Detect which cell encompasses the target text, then output its (X, Y) center coordinate. 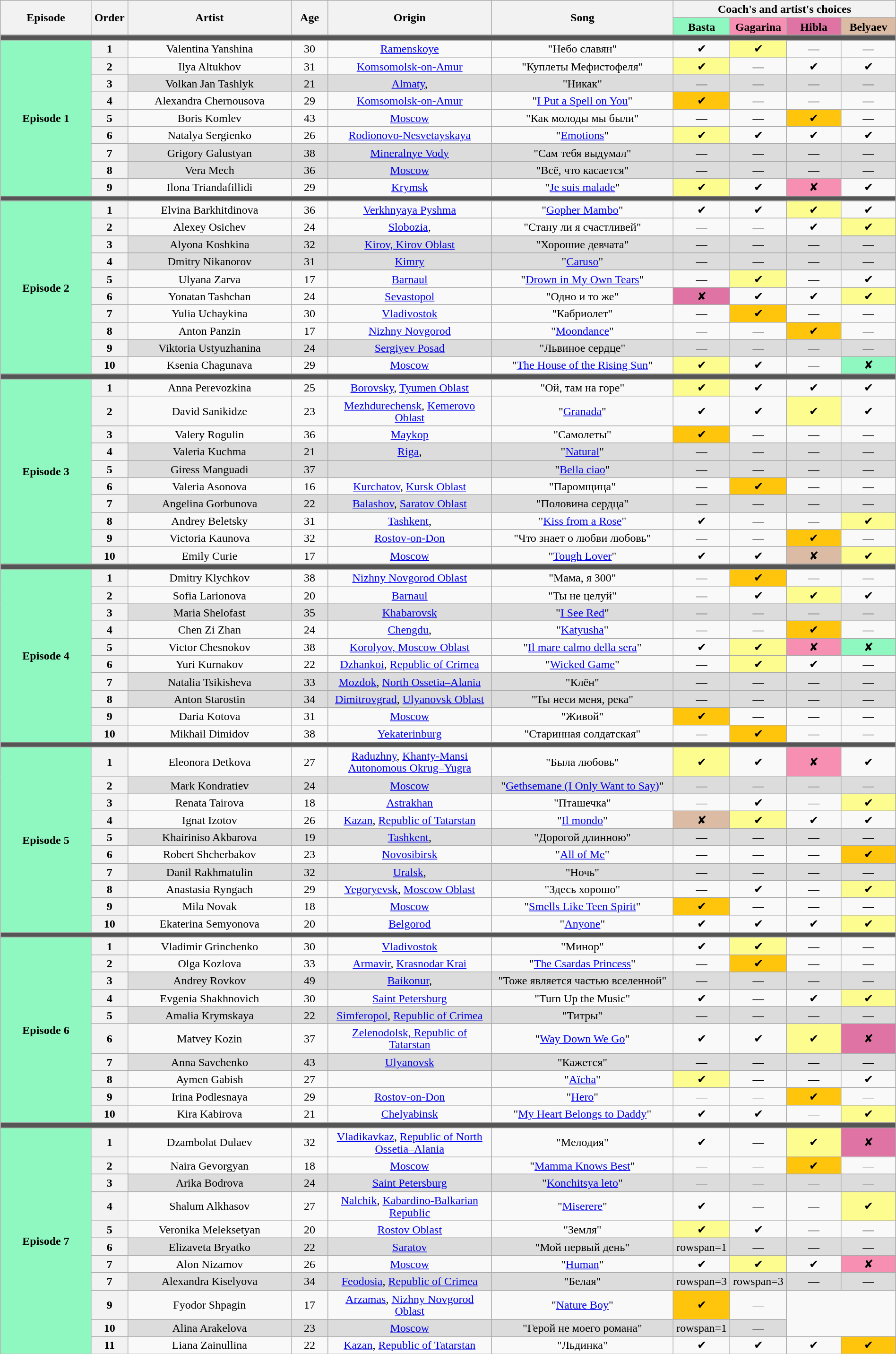
Elvina Barkhitdinova (209, 210)
Anastasia Ryngach (209, 889)
Episode 5 (46, 840)
"Как молоды мы были" (582, 118)
Novosibirsk (410, 855)
"Tough Lover" (582, 555)
Ulyana Zarva (209, 279)
"I Put a Spell on You" (582, 101)
Arika Bodrova (209, 1183)
Slobozia, (410, 227)
Kirov, Kirov Oblast (410, 244)
Sevastopol (410, 296)
Yulia Uchaykina (209, 313)
Andrey Beletsky (209, 521)
Yekaterinburg (410, 734)
"Живой" (582, 716)
Mark Kondratiev (209, 786)
Ksenia Chagunava (209, 365)
Chengdu, (410, 630)
"Je suis malade" (582, 187)
Aymen Gabish (209, 1079)
Belgorod (410, 924)
Naira Gevorgyan (209, 1166)
"The Csardas Princess" (582, 963)
"Miserere" (582, 1206)
Episode 4 (46, 656)
Sergiyev Posad (410, 348)
Anton Starostin (209, 699)
"Ты не целуй" (582, 595)
"Мелодия" (582, 1142)
Veronika Meleksetyan (209, 1229)
David Sanikidze (209, 411)
Almaty, (410, 83)
"Ой, там на горе" (582, 388)
"Drown in My Own Tears" (582, 279)
Maykop (410, 434)
Victoria Kaunova (209, 538)
"Мама, я 300" (582, 578)
Ulyanovsk (410, 1062)
Episode 7 (46, 1241)
"Katyusha" (582, 630)
"Самолеты" (582, 434)
35 (310, 613)
"Nature Boy" (582, 1304)
"Bella ciao" (582, 469)
Maria Shelofast (209, 613)
Matvey Kozin (209, 1039)
"Небо славян" (582, 49)
Anna Perevozkina (209, 388)
"Белая" (582, 1281)
Mikhail Dimidov (209, 734)
Rostov Oblast (410, 1229)
Vladimir Grinchenko (209, 946)
"My Heart Belongs to Daddy" (582, 1114)
Khabarovsk (410, 613)
"Пташечка" (582, 803)
Dmitry Nikanorov (209, 262)
Astrakhan (410, 803)
"Gethsemane (I Only Want to Say)" (582, 786)
Shalum Alkhasov (209, 1206)
Grigory Galustyan (209, 152)
"Konchitsya leto" (582, 1183)
Kira Kabirova (209, 1114)
"Turn Up the Music" (582, 998)
Coach's and artist's choices (784, 9)
Kimry (410, 262)
"Мой первый день" (582, 1247)
Nizhny Novgorod (410, 331)
Valery Rogulin (209, 434)
Arzamas, Nizhny Novgorod Oblast (410, 1304)
Yegoryevsk, Moscow Oblast (410, 889)
"Одно и то же" (582, 296)
"Ночь" (582, 872)
"Mamma Knows Best" (582, 1166)
Simferopol, Republic of Crimea (410, 1015)
Evgenia Shakhnovich (209, 998)
"Kiss from a Rose" (582, 521)
Irina Podlesnaya (209, 1097)
Korolyov, Moscow Oblast (410, 647)
Krymsk (410, 187)
Song (582, 18)
Alyona Koshkina (209, 244)
"Aïcha" (582, 1079)
Valentina Yanshina (209, 49)
Alexandra Kiselyova (209, 1281)
"Ты неси меня, река" (582, 699)
19 (310, 837)
"Хорошие девчата" (582, 244)
Liana Zainullina (209, 1345)
Boris Komlev (209, 118)
"Титры" (582, 1015)
Viktoria Ustyuzhanina (209, 348)
Anton Panzin (209, 331)
"Тоже является частью вселенной" (582, 981)
Natalia Tsikisheva (209, 682)
"Caruso" (582, 262)
"Старинная солдатская" (582, 734)
Mezhdurechensk, Kemerovo Oblast (410, 411)
Origin (410, 18)
Anna Savchenko (209, 1062)
Mozdok, North Ossetia–Alania (410, 682)
Gagarina (758, 26)
Danil Rakhmatulin (209, 872)
Borovsky, Tyumen Oblast (410, 388)
Mila Novak (209, 907)
Hibla (814, 26)
Dzambolat Dulaev (209, 1142)
Belyaev (869, 26)
Ilona Triandafillidi (209, 187)
Amalia Krymskaya (209, 1015)
Elizaveta Bryatko (209, 1247)
"Половина сердца" (582, 504)
"I See Red" (582, 613)
Ramenskoye (410, 49)
"Human" (582, 1264)
Order (110, 18)
"Паромщица" (582, 486)
Victor Chesnokov (209, 647)
Alina Arakelova (209, 1328)
Vladikavkaz, Republic of North Ossetia–Alania (410, 1142)
"Сам тебя выдумал" (582, 152)
Episode (46, 18)
Nizhny Novgorod Oblast (410, 578)
Khairiniso Akbarova (209, 837)
"Минор" (582, 946)
Dmitry Klychkov (209, 578)
Natalya Sergienko (209, 135)
Emily Curie (209, 555)
Alexandra Chernousova (209, 101)
Raduzhny, Khanty-Mansi Autonomous Okrug–Yugra (410, 762)
Rodionovo-Nesvetayskaya (410, 135)
"Всё, что касается" (582, 170)
Chen Zi Zhan (209, 630)
Renata Tairova (209, 803)
Chelyabinsk (410, 1114)
Yuri Kurnakov (209, 665)
"Way Down We Go" (582, 1039)
Dimitrovgrad, Ulyanovsk Oblast (410, 699)
"Il mare calmo della sera" (582, 647)
Armavir, Krasnodar Krai (410, 963)
"Льдинка" (582, 1345)
"Кабриолет" (582, 313)
Balashov, Saratov Oblast (410, 504)
Angelina Gorbunova (209, 504)
Episode 3 (46, 472)
"Куплеты Мефистофеля" (582, 66)
Valeria Kuchma (209, 452)
Vera Mech (209, 170)
"Smells Like Teen Spirit" (582, 907)
Ekaterina Semyonova (209, 924)
"Здесь хорошо" (582, 889)
"Gopher Mambo" (582, 210)
Episode 6 (46, 1030)
Sofia Larionova (209, 595)
"Il mondo" (582, 820)
"Была любовь" (582, 762)
Alon Nizamov (209, 1264)
Episode 2 (46, 287)
"Wicked Game" (582, 665)
"Стану ли я счастливей" (582, 227)
49 (310, 981)
Episode 1 (46, 118)
Fyodor Shpagin (209, 1304)
"Granada" (582, 411)
Basta (702, 26)
Zelenodolsk, Republic of Tatarstan (410, 1039)
"Клён" (582, 682)
Robert Shcherbakov (209, 855)
Kurchatov, Kursk Oblast (410, 486)
"Дорогой длинною" (582, 837)
Ignat Izotov (209, 820)
"Hero" (582, 1097)
"The House of the Rising Sun" (582, 365)
"Львиное сердце" (582, 348)
Ilya Altukhov (209, 66)
Volkan Jan Tashlyk (209, 83)
Uralsk, (410, 872)
Age (310, 18)
Giress Manguadi (209, 469)
Daria Kotova (209, 716)
Dzhankoi, Republic of Crimea (410, 665)
Feodosia, Republic of Crimea (410, 1281)
Olga Kozlova (209, 963)
25 (310, 388)
Yonatan Tashchan (209, 296)
Mineralnye Vody (410, 152)
"Кажется" (582, 1062)
16 (310, 486)
"All of Me" (582, 855)
Saratov (410, 1247)
"Что знает о любви любовь" (582, 538)
Riga, (410, 452)
Alexey Osichev (209, 227)
Baikonur, (410, 981)
"Земля" (582, 1229)
"Никак" (582, 83)
Eleonora Detkova (209, 762)
11 (110, 1345)
Nalchik, Kabardino-Balkarian Republic (410, 1206)
Verkhnyaya Pyshma (410, 210)
"Emotions" (582, 135)
"Герой не моего романа" (582, 1328)
Valeria Asonova (209, 486)
Artist (209, 18)
Andrey Rovkov (209, 981)
"Anyone" (582, 924)
"Moondance" (582, 331)
"Natural" (582, 452)
